Locate the cell with the specified text and output its [X, Y] center coordinate. 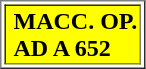
MACC. OP. AD A 652 [72, 34]
